Extract the (X, Y) coordinate from the center of the cell holding the provided text.  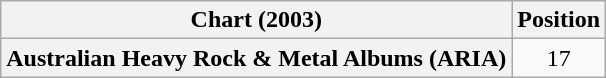
Chart (2003) (256, 20)
Australian Heavy Rock & Metal Albums (ARIA) (256, 58)
17 (559, 58)
Position (559, 20)
